Provide the (X, Y) coordinate of the cell's center where the given text is located.  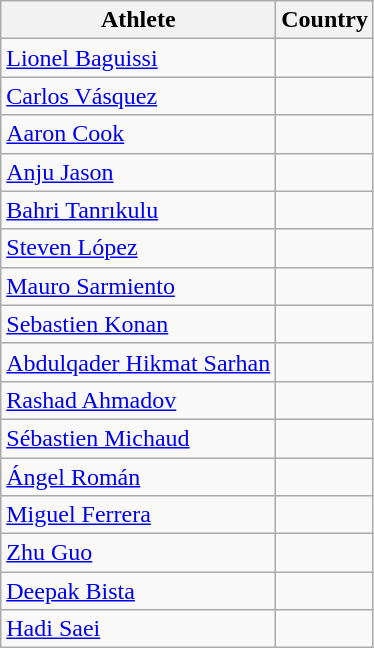
Zhu Guo (138, 553)
Sebastien Konan (138, 324)
Deepak Bista (138, 591)
Carlos Vásquez (138, 96)
Ángel Román (138, 477)
Abdulqader Hikmat Sarhan (138, 362)
Rashad Ahmadov (138, 400)
Bahri Tanrıkulu (138, 210)
Anju Jason (138, 172)
Athlete (138, 20)
Aaron Cook (138, 134)
Steven López (138, 248)
Mauro Sarmiento (138, 286)
Sébastien Michaud (138, 438)
Country (325, 20)
Lionel Baguissi (138, 58)
Miguel Ferrera (138, 515)
Hadi Saei (138, 629)
